Pinpoint the cell where the given text exists, returning its [x, y] midpoint coordinate. 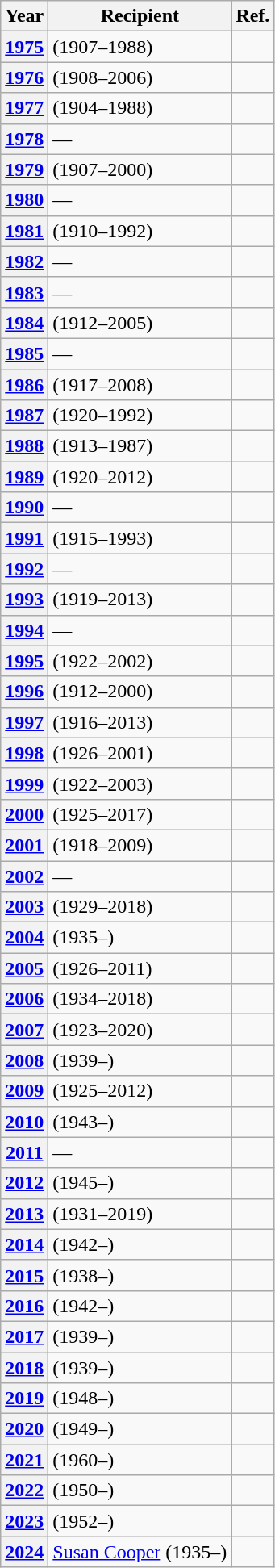
(1943–) [140, 1122]
1990 [24, 508]
1979 [24, 169]
(1920–1992) [140, 416]
2012 [24, 1183]
1991 [24, 538]
1978 [24, 139]
2000 [24, 814]
1998 [24, 753]
(1945–) [140, 1183]
2005 [24, 968]
1980 [24, 200]
(1912–2005) [140, 323]
2023 [24, 1521]
1986 [24, 385]
2009 [24, 1091]
1997 [24, 722]
1993 [24, 600]
(1904–1988) [140, 108]
1985 [24, 353]
(1919–2013) [140, 600]
(1913–1987) [140, 446]
1996 [24, 692]
(1907–2000) [140, 169]
(1916–2013) [140, 722]
2004 [24, 938]
(1934–2018) [140, 999]
2015 [24, 1275]
(1929–2018) [140, 907]
(1912–2000) [140, 692]
(1925–2017) [140, 814]
1988 [24, 446]
(1918–2009) [140, 845]
2016 [24, 1306]
Ref. [253, 16]
2022 [24, 1491]
(1908–2006) [140, 77]
(1922–2002) [140, 661]
(1925–2012) [140, 1091]
2011 [24, 1152]
1999 [24, 784]
Recipient [140, 16]
1976 [24, 77]
(1926–2001) [140, 753]
Year [24, 16]
(1910–1992) [140, 231]
(1938–) [140, 1275]
2013 [24, 1214]
2006 [24, 999]
2008 [24, 1060]
2010 [24, 1122]
2024 [24, 1552]
1975 [24, 47]
(1948–) [140, 1399]
2003 [24, 907]
1984 [24, 323]
(1926–2011) [140, 968]
1987 [24, 416]
(1920–2012) [140, 477]
1992 [24, 569]
1989 [24, 477]
2021 [24, 1460]
2002 [24, 876]
2019 [24, 1399]
2020 [24, 1429]
2017 [24, 1336]
(1952–) [140, 1521]
2001 [24, 845]
1994 [24, 630]
Susan Cooper (1935–) [140, 1552]
1983 [24, 292]
2018 [24, 1368]
1995 [24, 661]
1977 [24, 108]
(1922–2003) [140, 784]
(1931–2019) [140, 1214]
(1917–2008) [140, 385]
1982 [24, 261]
(1949–) [140, 1429]
(1915–1993) [140, 538]
1981 [24, 231]
(1923–2020) [140, 1030]
2014 [24, 1244]
(1907–1988) [140, 47]
(1950–) [140, 1491]
(1935–) [140, 938]
(1960–) [140, 1460]
2007 [24, 1030]
